Return the (x, y) coordinate for the center point of the cell that contains the specified text.  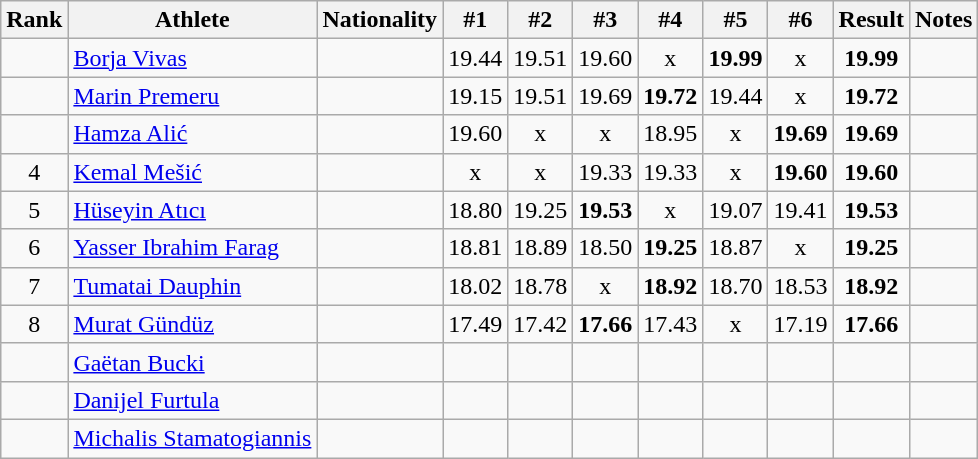
17.42 (540, 324)
18.53 (800, 286)
#5 (736, 20)
17.49 (476, 324)
18.78 (540, 286)
19.07 (736, 210)
Kemal Mešić (192, 172)
Marin Premeru (192, 96)
#1 (476, 20)
Danijel Furtula (192, 400)
#3 (606, 20)
Gaëtan Bucki (192, 362)
#2 (540, 20)
18.50 (606, 248)
4 (34, 172)
18.95 (670, 134)
Result (871, 20)
19.41 (800, 210)
#6 (800, 20)
17.19 (800, 324)
Murat Gündüz (192, 324)
Nationality (380, 20)
7 (34, 286)
5 (34, 210)
Borja Vivas (192, 58)
Tumatai Dauphin (192, 286)
Hamza Alić (192, 134)
18.02 (476, 286)
18.87 (736, 248)
Yasser Ibrahim Farag (192, 248)
18.70 (736, 286)
Notes (943, 20)
18.81 (476, 248)
Hüseyin Atıcı (192, 210)
18.80 (476, 210)
Michalis Stamatogiannis (192, 438)
Rank (34, 20)
17.43 (670, 324)
6 (34, 248)
Athlete (192, 20)
18.89 (540, 248)
#4 (670, 20)
8 (34, 324)
19.15 (476, 96)
